Search for the cell housing the specified text and yield its (X, Y) center coordinate. 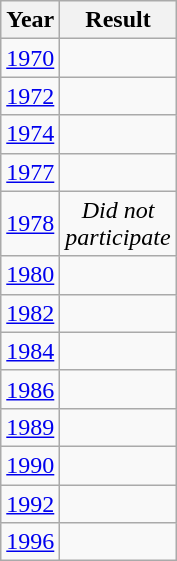
1970 (30, 58)
1977 (30, 172)
Result (118, 20)
1974 (30, 134)
1996 (30, 542)
Did notparticipate (118, 224)
1990 (30, 465)
1986 (30, 389)
Year (30, 20)
1978 (30, 224)
1992 (30, 503)
1982 (30, 313)
1984 (30, 351)
1989 (30, 427)
1980 (30, 275)
1972 (30, 96)
